From the cell containing the given text, extract its center point as (X, Y) coordinate. 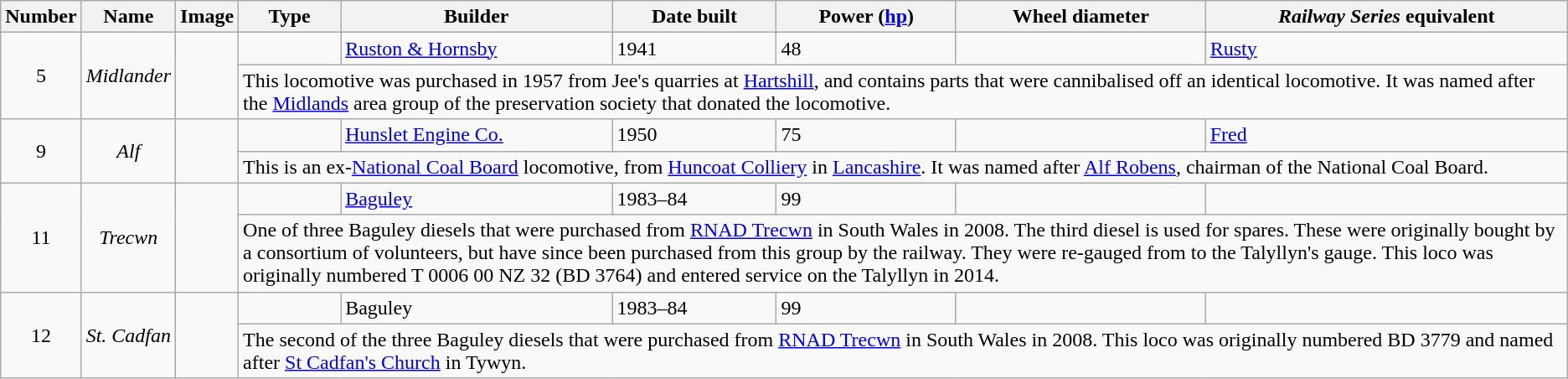
Number (41, 17)
12 (41, 335)
5 (41, 75)
Hunslet Engine Co. (477, 135)
1941 (694, 49)
Wheel diameter (1081, 17)
Fred (1386, 135)
1950 (694, 135)
Alf (128, 151)
Date built (694, 17)
Ruston & Hornsby (477, 49)
75 (866, 135)
St. Cadfan (128, 335)
Trecwn (128, 237)
Builder (477, 17)
Image (208, 17)
11 (41, 237)
Power (hp) (866, 17)
9 (41, 151)
Type (290, 17)
48 (866, 49)
Rusty (1386, 49)
Midlander (128, 75)
Railway Series equivalent (1386, 17)
Name (128, 17)
